Determine the (X, Y) coordinate at the center of the cell enclosing the given text.  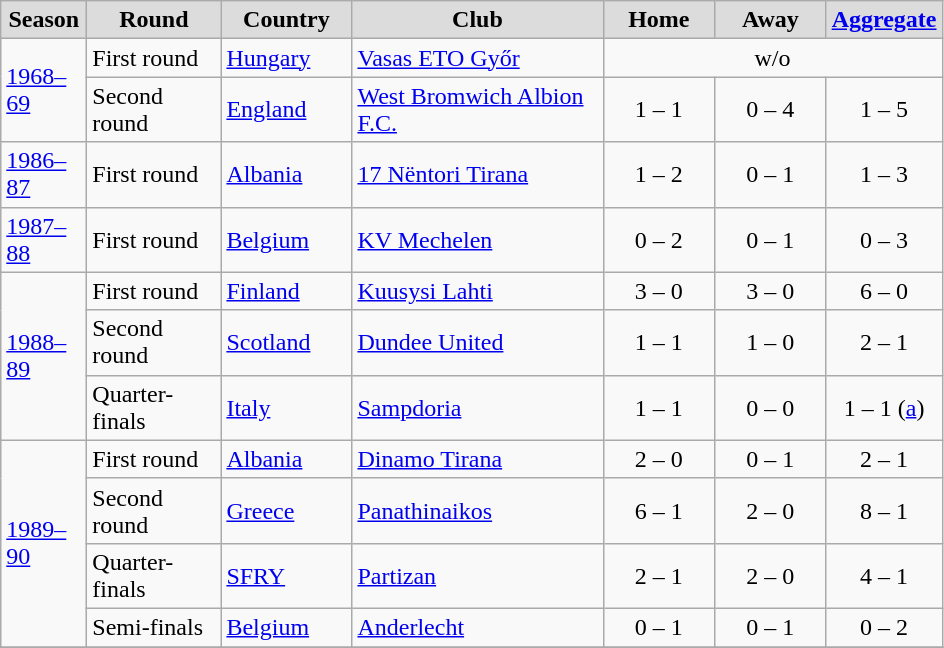
Anderlecht (478, 627)
Away (771, 20)
Sampdoria (478, 408)
Finland (286, 291)
Club (478, 20)
Aggregate (884, 20)
8 – 1 (884, 510)
1 – 1 (a) (884, 408)
1988–89 (44, 356)
Partizan (478, 576)
Round (154, 20)
Italy (286, 408)
Dundee United (478, 342)
Country (286, 20)
6 – 1 (659, 510)
1 – 2 (659, 174)
0 – 0 (771, 408)
Season (44, 20)
w/o (772, 58)
1987–88 (44, 240)
6 – 0 (884, 291)
Vasas ETO Győr (478, 58)
Panathinaikos (478, 510)
0 – 3 (884, 240)
1986–87 (44, 174)
1968–69 (44, 90)
1 – 3 (884, 174)
Semi-finals (154, 627)
Greece (286, 510)
Kuusysi Lahti (478, 291)
Dinamo Tirana (478, 459)
1 – 0 (771, 342)
Home (659, 20)
4 – 1 (884, 576)
Scotland (286, 342)
Hungary (286, 58)
0 – 4 (771, 110)
West Bromwich Albion F.C. (478, 110)
1989–90 (44, 543)
KV Mechelen (478, 240)
1 – 5 (884, 110)
England (286, 110)
17 Nëntori Tirana (478, 174)
SFRY (286, 576)
